Find where the given text appears and provide that cell's center as (X, Y) coordinate. 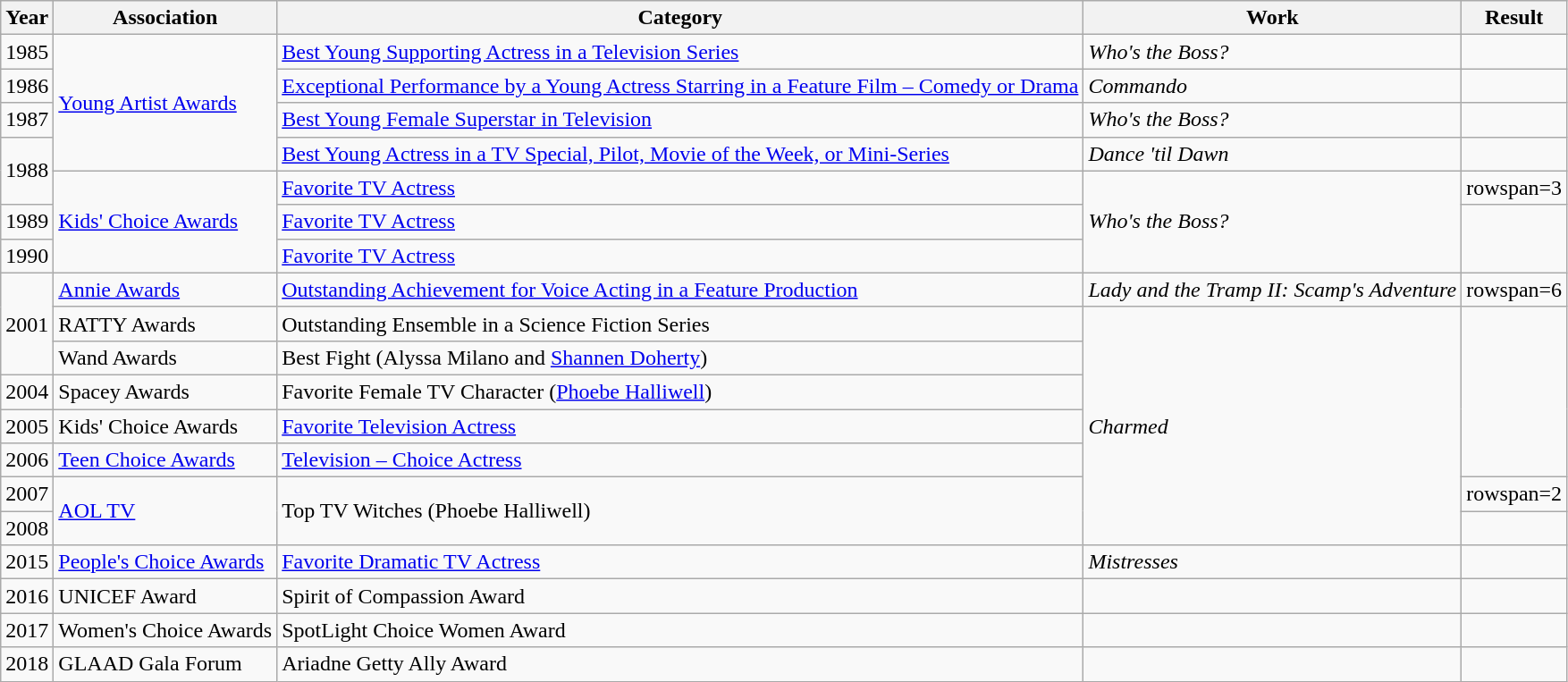
Annie Awards (165, 290)
Outstanding Achievement for Voice Acting in a Feature Production (680, 290)
GLAAD Gala Forum (165, 664)
Women's Choice Awards (165, 630)
Exceptional Performance by a Young Actress Starring in a Feature Film – Comedy or Drama (680, 86)
Charmed (1273, 425)
Best Young Supporting Actress in a Television Series (680, 52)
2007 (27, 494)
Television – Choice Actress (680, 460)
Favorite Dramatic TV Actress (680, 562)
Mistresses (1273, 562)
2018 (27, 664)
2015 (27, 562)
Commando (1273, 86)
Dance 'til Dawn (1273, 154)
Best Young Actress in a TV Special, Pilot, Movie of the Week, or Mini-Series (680, 154)
1988 (27, 171)
Year (27, 18)
UNICEF Award (165, 596)
rowspan=6 (1514, 290)
2008 (27, 528)
2005 (27, 426)
rowspan=3 (1514, 188)
Spacey Awards (165, 392)
2001 (27, 324)
SpotLight Choice Women Award (680, 630)
2004 (27, 392)
1986 (27, 86)
Wand Awards (165, 358)
Lady and the Tramp II: Scamp's Adventure (1273, 290)
Favorite Female TV Character (Phoebe Halliwell) (680, 392)
Result (1514, 18)
Best Young Female Superstar in Television (680, 120)
Top TV Witches (Phoebe Halliwell) (680, 511)
rowspan=2 (1514, 494)
2006 (27, 460)
Young Artist Awards (165, 103)
Teen Choice Awards (165, 460)
Category (680, 18)
AOL TV (165, 511)
Ariadne Getty Ally Award (680, 664)
Association (165, 18)
1985 (27, 52)
Work (1273, 18)
Favorite Television Actress (680, 426)
Best Fight (Alyssa Milano and Shannen Doherty) (680, 358)
RATTY Awards (165, 324)
1989 (27, 222)
2017 (27, 630)
People's Choice Awards (165, 562)
Spirit of Compassion Award (680, 596)
1990 (27, 256)
1987 (27, 120)
2016 (27, 596)
Outstanding Ensemble in a Science Fiction Series (680, 324)
